Detect which cell encompasses the target text, then output its [X, Y] center coordinate. 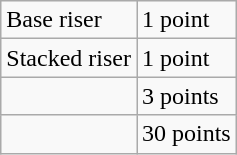
3 points [186, 96]
Base riser [69, 20]
30 points [186, 134]
Stacked riser [69, 58]
